Return [X, Y] of the center of cell containing provided text 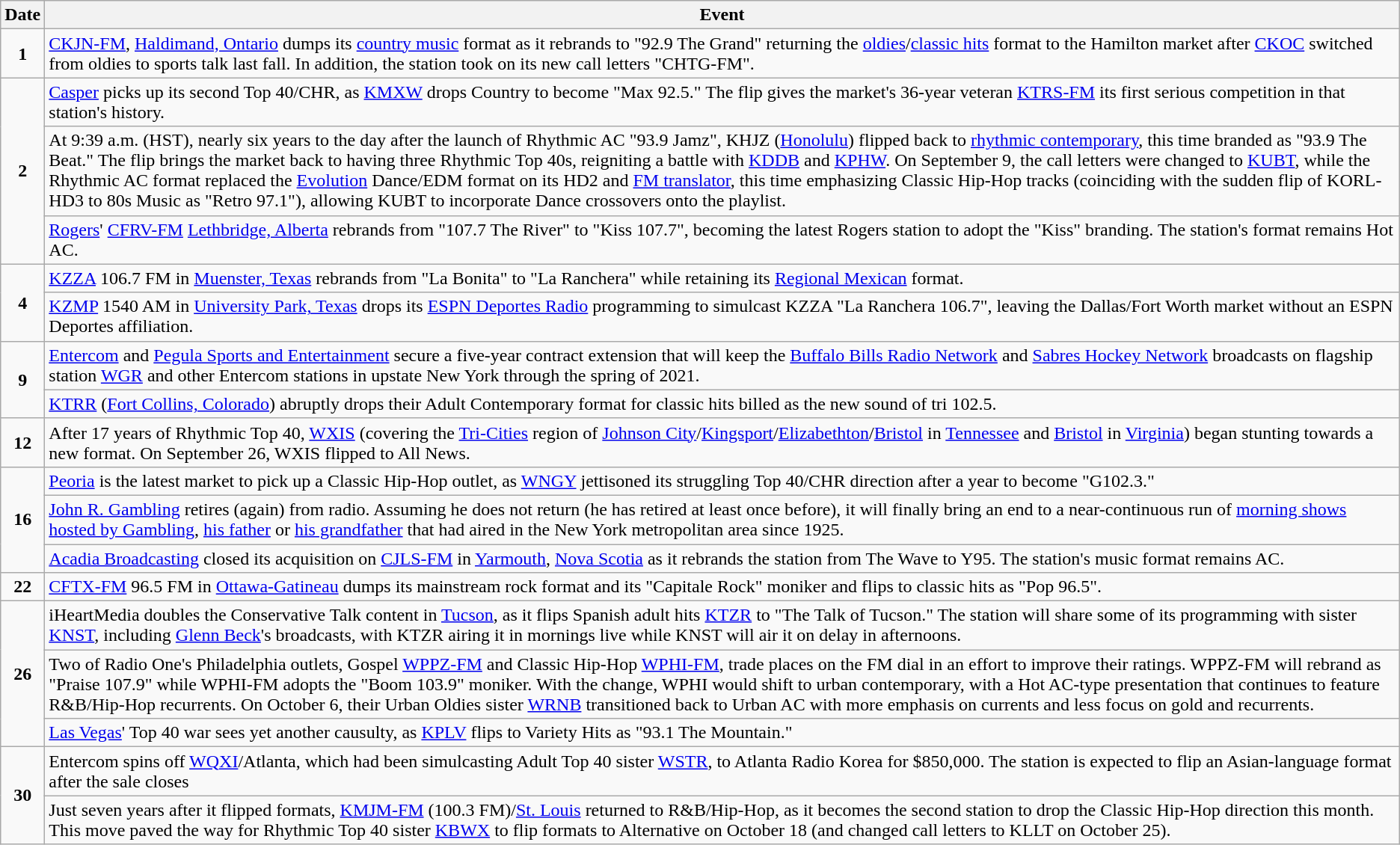
30 [22, 796]
Event [722, 15]
KTRR (Fort Collins, Colorado) abruptly drops their Adult Contemporary format for classic hits billed as the new sound of tri 102.5. [722, 404]
9 [22, 380]
1 [22, 54]
16 [22, 519]
22 [22, 587]
KZZA 106.7 FM in Muenster, Texas rebrands from "La Bonita" to "La Ranchera" while retaining its Regional Mexican format. [722, 278]
4 [22, 302]
2 [22, 170]
26 [22, 675]
Las Vegas' Top 40 war sees yet another causulty, as KPLV flips to Variety Hits as "93.1 The Mountain." [722, 733]
12 [22, 443]
CFTX-FM 96.5 FM in Ottawa-Gatineau dumps its mainstream rock format and its "Capitale Rock" moniker and flips to classic hits as "Pop 96.5". [722, 587]
Date [22, 15]
